Extract the (X, Y) coordinate from the center of the cell holding the provided text.  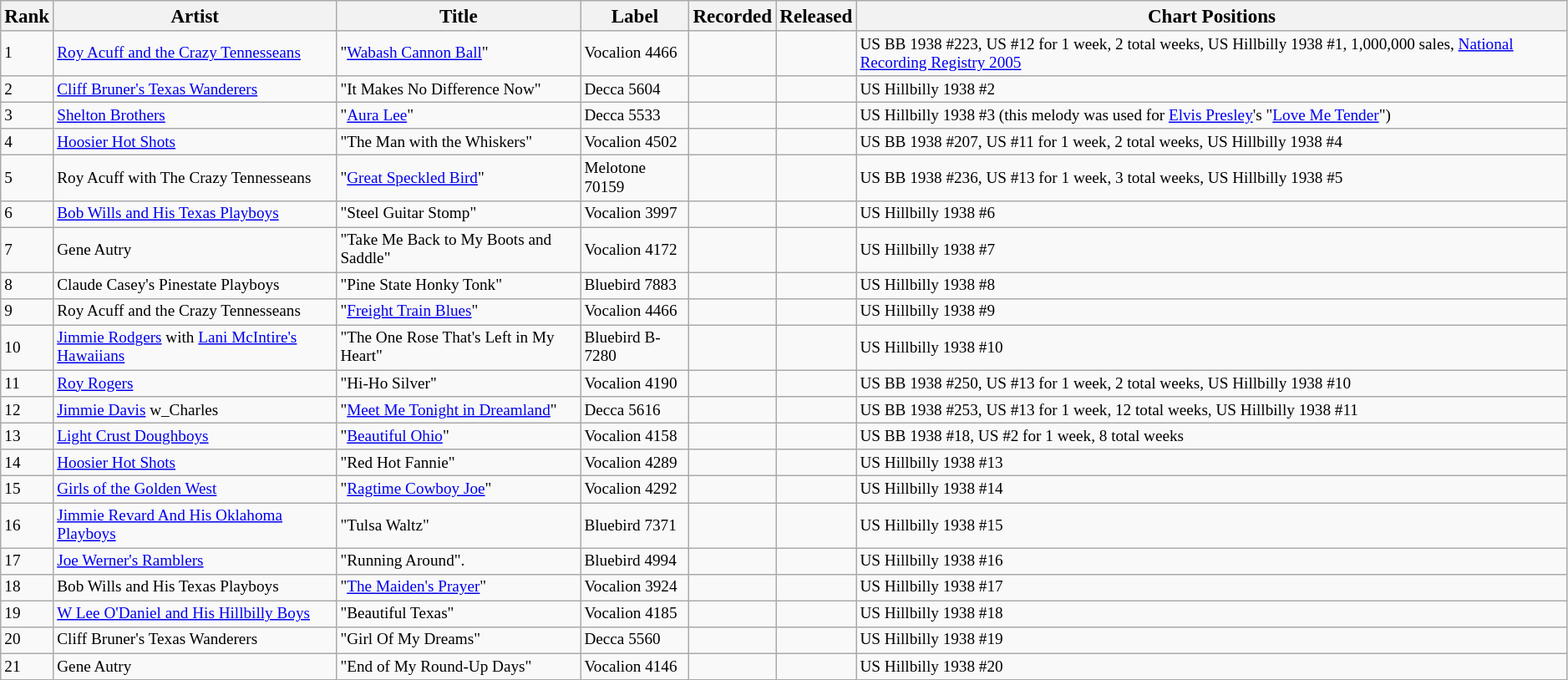
"Hi-Ho Silver" (459, 383)
Chart Positions (1211, 16)
18 (27, 587)
"Wabash Cannon Ball" (459, 53)
Artist (195, 16)
"Ragtime Cowboy Joe" (459, 490)
Bluebird 7371 (635, 525)
US Hillbilly 1938 #16 (1211, 561)
"Steel Guitar Stomp" (459, 214)
Vocalion 4146 (635, 667)
"End of My Round-Up Days" (459, 667)
Jimmie Davis w_Charles (195, 410)
Light Crust Doughboys (195, 436)
Decca 5604 (635, 89)
"Take Me Back to My Boots and Saddle" (459, 250)
19 (27, 614)
17 (27, 561)
Decca 5533 (635, 115)
Rank (27, 16)
Shelton Brothers (195, 115)
US Hillbilly 1938 #9 (1211, 312)
Decca 5560 (635, 640)
16 (27, 525)
Vocalion 4502 (635, 142)
"Red Hot Fannie" (459, 463)
US Hillbilly 1938 #19 (1211, 640)
12 (27, 410)
US BB 1938 #236, US #13 for 1 week, 3 total weeks, US Hillbilly 1938 #5 (1211, 178)
US Hillbilly 1938 #7 (1211, 250)
US Hillbilly 1938 #15 (1211, 525)
US Hillbilly 1938 #20 (1211, 667)
Vocalion 4185 (635, 614)
Released (816, 16)
Jimmie Revard And His Oklahoma Playboys (195, 525)
Claude Casey's Pinestate Playboys (195, 286)
Melotone 70159 (635, 178)
US Hillbilly 1938 #10 (1211, 348)
"The Man with the Whiskers" (459, 142)
Bluebird 4994 (635, 561)
5 (27, 178)
US Hillbilly 1938 #8 (1211, 286)
Roy Acuff with The Crazy Tennesseans (195, 178)
Bluebird B-7280 (635, 348)
Girls of the Golden West (195, 490)
14 (27, 463)
Title (459, 16)
Vocalion 4292 (635, 490)
"Beautiful Texas" (459, 614)
"Running Around". (459, 561)
US Hillbilly 1938 #2 (1211, 89)
Bluebird 7883 (635, 286)
21 (27, 667)
US Hillbilly 1938 #13 (1211, 463)
"Meet Me Tonight in Dreamland" (459, 410)
20 (27, 640)
"Tulsa Waltz" (459, 525)
"Girl Of My Dreams" (459, 640)
US Hillbilly 1938 #18 (1211, 614)
"Beautiful Ohio" (459, 436)
Jimmie Rodgers with Lani McIntire's Hawaiians (195, 348)
Vocalion 4190 (635, 383)
13 (27, 436)
"The Maiden's Prayer" (459, 587)
"Freight Train Blues" (459, 312)
"Pine State Honky Tonk" (459, 286)
US BB 1938 #250, US #13 for 1 week, 2 total weeks, US Hillbilly 1938 #10 (1211, 383)
3 (27, 115)
W Lee O'Daniel and His Hillbilly Boys (195, 614)
US Hillbilly 1938 #14 (1211, 490)
Joe Werner's Ramblers (195, 561)
US Hillbilly 1938 #6 (1211, 214)
15 (27, 490)
Vocalion 4289 (635, 463)
Vocalion 3997 (635, 214)
Roy Rogers (195, 383)
US BB 1938 #253, US #13 for 1 week, 12 total weeks, US Hillbilly 1938 #11 (1211, 410)
US BB 1938 #18, US #2 for 1 week, 8 total weeks (1211, 436)
Decca 5616 (635, 410)
6 (27, 214)
11 (27, 383)
2 (27, 89)
US BB 1938 #207, US #11 for 1 week, 2 total weeks, US Hillbilly 1938 #4 (1211, 142)
8 (27, 286)
9 (27, 312)
Label (635, 16)
10 (27, 348)
1 (27, 53)
US BB 1938 #223, US #12 for 1 week, 2 total weeks, US Hillbilly 1938 #1, 1,000,000 sales, National Recording Registry 2005 (1211, 53)
Vocalion 4158 (635, 436)
Vocalion 4172 (635, 250)
US Hillbilly 1938 #17 (1211, 587)
"Aura Lee" (459, 115)
4 (27, 142)
"It Makes No Difference Now" (459, 89)
"Great Speckled Bird" (459, 178)
Vocalion 3924 (635, 587)
"The One Rose That's Left in My Heart" (459, 348)
7 (27, 250)
US Hillbilly 1938 #3 (this melody was used for Elvis Presley's "Love Me Tender") (1211, 115)
Recorded (733, 16)
